Determine the (X, Y) coordinate at the center of the cell enclosing the given text.  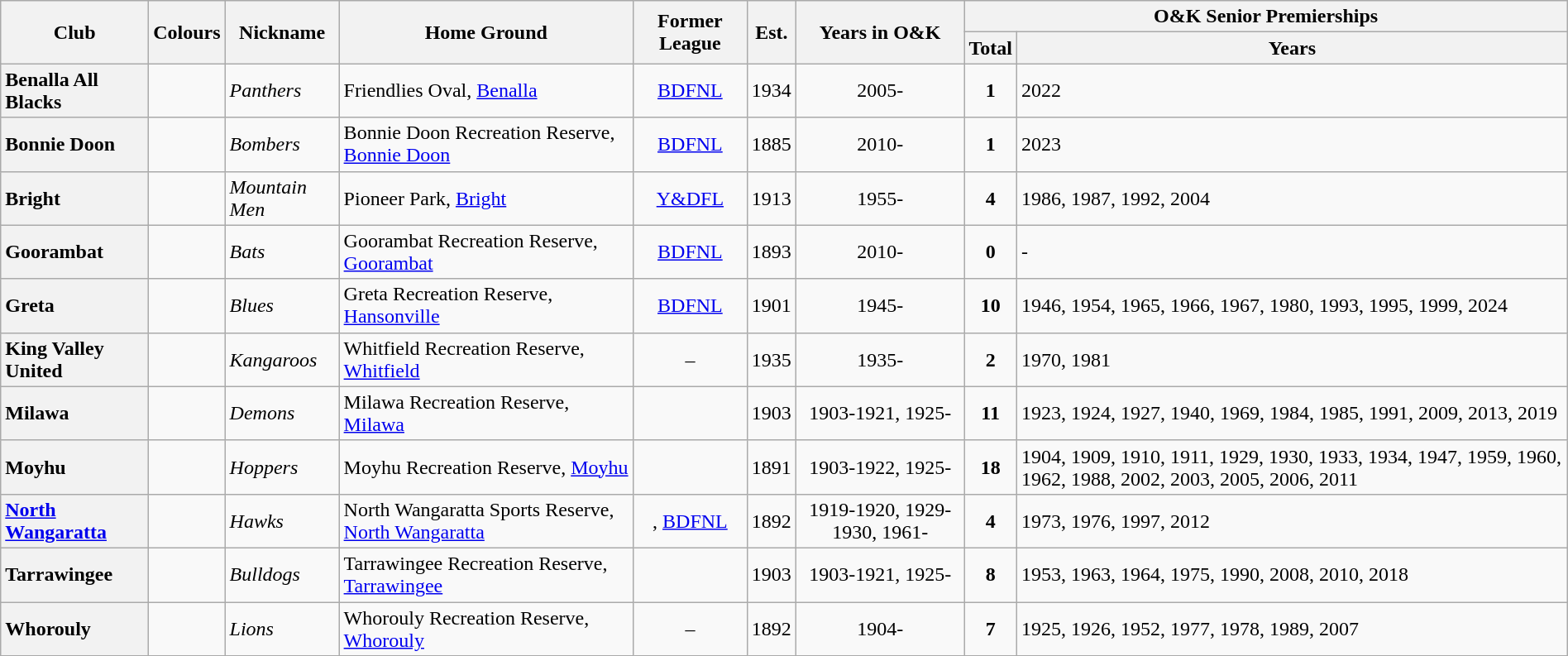
North Wangaratta (74, 521)
2 (991, 359)
Bonnie Doon Recreation Reserve, Bonnie Doon (486, 144)
7 (991, 629)
Whorouly (74, 629)
Blues (282, 306)
Milawa (74, 414)
1953, 1963, 1964, 1975, 1990, 2008, 2010, 2018 (1292, 574)
Club (74, 32)
Bright (74, 199)
North Wangaratta Sports Reserve, North Wangaratta (486, 521)
Whorouly Recreation Reserve, Whorouly (486, 629)
Bonnie Doon (74, 144)
King Valley United (74, 359)
Y&DFL (690, 199)
1885 (771, 144)
10 (991, 306)
Home Ground (486, 32)
Whitfield Recreation Reserve, Whitfield (486, 359)
2022 (1292, 91)
Moyhu (74, 467)
Hawks (282, 521)
Years in O&K (880, 32)
1893 (771, 251)
Bombers (282, 144)
1891 (771, 467)
1970, 1981 (1292, 359)
1901 (771, 306)
Pioneer Park, Bright (486, 199)
Friendlies Oval, Benalla (486, 91)
0 (991, 251)
1919-1920, 1929-1930, 1961- (880, 521)
2023 (1292, 144)
8 (991, 574)
18 (991, 467)
Mountain Men (282, 199)
Goorambat Recreation Reserve, Goorambat (486, 251)
- (1292, 251)
Former League (690, 32)
2005- (880, 91)
11 (991, 414)
Kangaroos (282, 359)
Milawa Recreation Reserve, Milawa (486, 414)
Greta (74, 306)
1934 (771, 91)
, BDFNL (690, 521)
1925, 1926, 1952, 1977, 1978, 1989, 2007 (1292, 629)
1955- (880, 199)
Benalla All Blacks (74, 91)
Tarrawingee (74, 574)
Greta Recreation Reserve, Hansonville (486, 306)
1935- (880, 359)
1913 (771, 199)
Years (1292, 48)
1903-1922, 1925- (880, 467)
1935 (771, 359)
1904- (880, 629)
Lions (282, 629)
Tarrawingee Recreation Reserve, Tarrawingee (486, 574)
1986, 1987, 1992, 2004 (1292, 199)
Total (991, 48)
1973, 1976, 1997, 2012 (1292, 521)
Moyhu Recreation Reserve, Moyhu (486, 467)
Demons (282, 414)
O&K Senior Premierships (1265, 17)
Bulldogs (282, 574)
1946, 1954, 1965, 1966, 1967, 1980, 1993, 1995, 1999, 2024 (1292, 306)
1904, 1909, 1910, 1911, 1929, 1930, 1933, 1934, 1947, 1959, 1960, 1962, 1988, 2002, 2003, 2005, 2006, 2011 (1292, 467)
Colours (187, 32)
Hoppers (282, 467)
Est. (771, 32)
Bats (282, 251)
Nickname (282, 32)
1945- (880, 306)
1923, 1924, 1927, 1940, 1969, 1984, 1985, 1991, 2009, 2013, 2019 (1292, 414)
Panthers (282, 91)
Goorambat (74, 251)
